Locate the cell with the specified text and output its (X, Y) center coordinate. 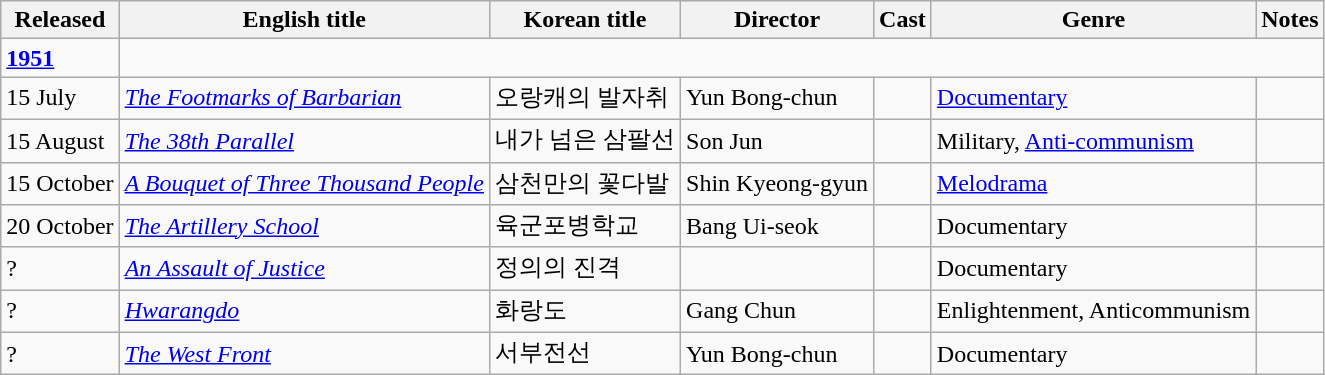
The 38th Parallel (304, 140)
오랑캐의 발자취 (584, 98)
삼천만의 꽃다발 (584, 184)
Son Jun (778, 140)
Shin Kyeong-gyun (778, 184)
Director (778, 20)
내가 넘은 삼팔선 (584, 140)
1951 (60, 58)
Military, Anti-communism (1093, 140)
서부전선 (584, 354)
The Footmarks of Barbarian (304, 98)
15 August (60, 140)
15 July (60, 98)
Enlightenment, Anticommunism (1093, 312)
A Bouquet of Three Thousand People (304, 184)
정의의 진격 (584, 268)
Hwarangdo (304, 312)
15 October (60, 184)
Melodrama (1093, 184)
육군포병학교 (584, 226)
Genre (1093, 20)
English title (304, 20)
The Artillery School (304, 226)
Notes (1290, 20)
Bang Ui-seok (778, 226)
화랑도 (584, 312)
Gang Chun (778, 312)
An Assault of Justice (304, 268)
Korean title (584, 20)
The West Front (304, 354)
Released (60, 20)
20 October (60, 226)
Cast (903, 20)
